Return the (X, Y) coordinate for the center point of the cell that contains the specified text.  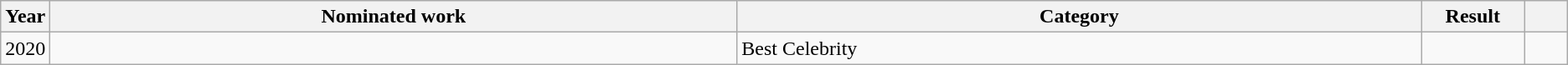
Category (1079, 17)
Result (1473, 17)
Best Celebrity (1079, 48)
Nominated work (394, 17)
2020 (25, 48)
Year (25, 17)
